Scan for the cell matching the given text and deliver its [X, Y] coordinate at center. 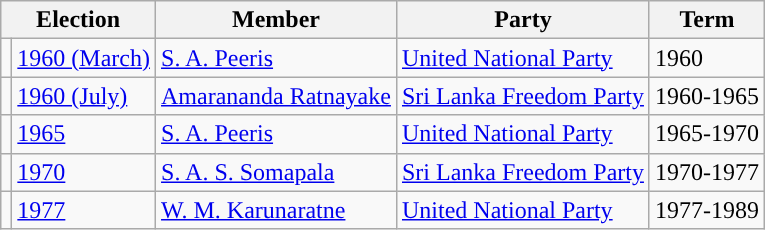
Amarananda Ratnayake [276, 96]
S. A. S. Somapala [276, 172]
Member [276, 20]
1965 [84, 134]
1960-1965 [706, 96]
W. M. Karunaratne [276, 210]
1977 [84, 210]
1970 [84, 172]
Election [78, 20]
1960 [706, 58]
1965-1970 [706, 134]
Term [706, 20]
Party [522, 20]
1977-1989 [706, 210]
1970-1977 [706, 172]
1960 (March) [84, 58]
1960 (July) [84, 96]
